Determine the (x, y) coordinate at the center of the cell enclosing the given text.  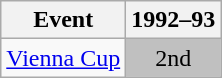
Event (64, 20)
1992–93 (174, 20)
Vienna Cup (64, 58)
2nd (174, 58)
